Locate the cell with the specified text and output its (x, y) center coordinate. 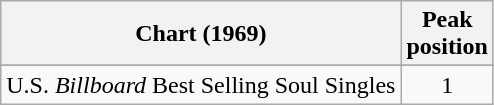
Peakposition (447, 34)
Chart (1969) (201, 34)
1 (447, 85)
U.S. Billboard Best Selling Soul Singles (201, 85)
